Determine the [x, y] coordinate at the center of the cell enclosing the given text.  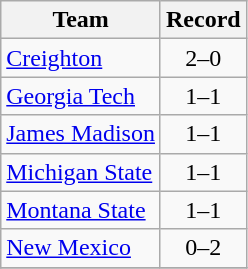
Michigan State [81, 172]
Record [203, 20]
Georgia Tech [81, 96]
James Madison [81, 134]
0–2 [203, 248]
New Mexico [81, 248]
2–0 [203, 58]
Team [81, 20]
Creighton [81, 58]
Montana State [81, 210]
